Scan for the cell matching the given text and deliver its [x, y] coordinate at center. 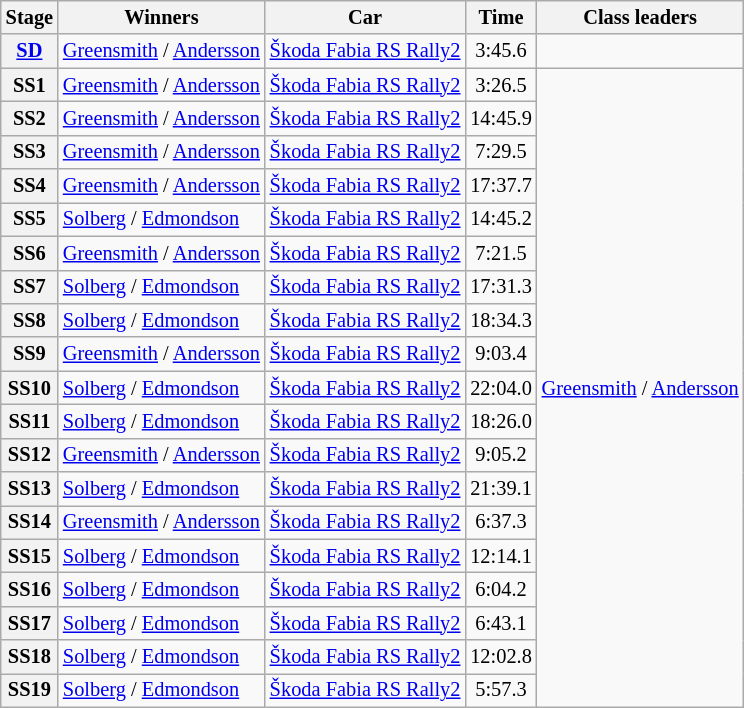
SD [30, 51]
6:43.1 [500, 623]
SS11 [30, 421]
3:45.6 [500, 51]
SS13 [30, 489]
5:57.3 [500, 690]
17:37.7 [500, 186]
SS5 [30, 219]
Time [500, 17]
6:37.3 [500, 522]
SS4 [30, 186]
21:39.1 [500, 489]
SS14 [30, 522]
SS8 [30, 320]
14:45.9 [500, 118]
9:03.4 [500, 354]
Stage [30, 17]
18:34.3 [500, 320]
22:04.0 [500, 388]
SS2 [30, 118]
SS12 [30, 455]
Class leaders [640, 17]
14:45.2 [500, 219]
SS15 [30, 556]
17:31.3 [500, 287]
SS16 [30, 589]
SS10 [30, 388]
SS3 [30, 152]
Car [366, 17]
SS9 [30, 354]
SS17 [30, 623]
12:14.1 [500, 556]
3:26.5 [500, 85]
Winners [162, 17]
18:26.0 [500, 421]
12:02.8 [500, 657]
SS19 [30, 690]
SS18 [30, 657]
7:29.5 [500, 152]
SS7 [30, 287]
7:21.5 [500, 253]
9:05.2 [500, 455]
SS1 [30, 85]
SS6 [30, 253]
6:04.2 [500, 589]
